Identify which cell holds the provided text, then report its [x, y] central coordinate. 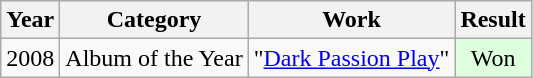
Album of the Year [154, 58]
Year [30, 20]
2008 [30, 58]
Category [154, 20]
Result [493, 20]
"Dark Passion Play" [352, 58]
Won [493, 58]
Work [352, 20]
